Scan for the cell matching the given text and deliver its (X, Y) coordinate at center. 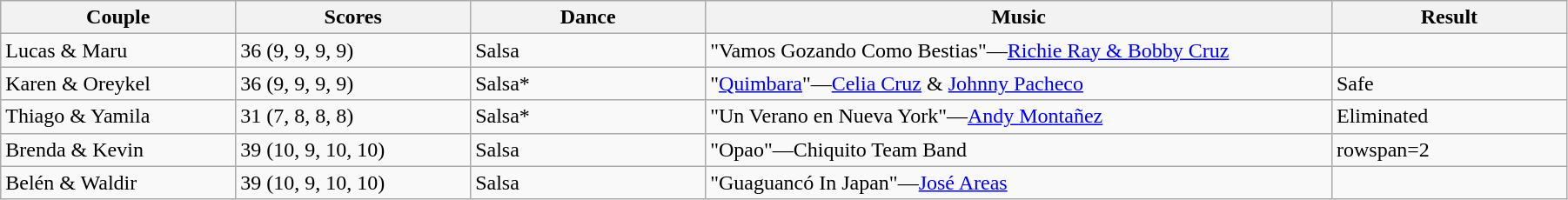
rowspan=2 (1449, 150)
Karen & Oreykel (118, 83)
Couple (118, 17)
Lucas & Maru (118, 50)
Brenda & Kevin (118, 150)
Eliminated (1449, 117)
Scores (353, 17)
"Guaguancó In Japan"—José Areas (1019, 183)
"Vamos Gozando Como Bestias"—Richie Ray & Bobby Cruz (1019, 50)
Safe (1449, 83)
"Opao"—Chiquito Team Band (1019, 150)
"Un Verano en Nueva York"—Andy Montañez (1019, 117)
Belén & Waldir (118, 183)
Music (1019, 17)
"Quimbara"—Celia Cruz & Johnny Pacheco (1019, 83)
Result (1449, 17)
31 (7, 8, 8, 8) (353, 117)
Dance (588, 17)
Thiago & Yamila (118, 117)
